For the text-containing cell, return its midpoint in [X, Y] coordinate format. 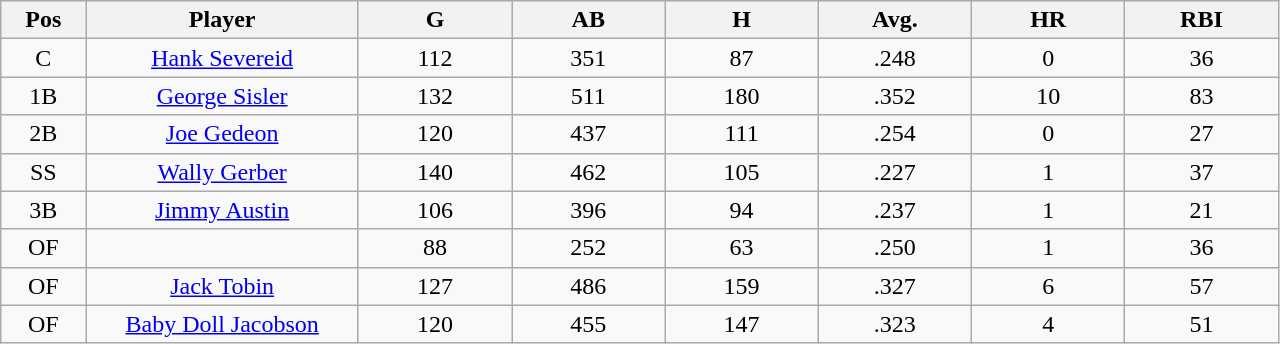
H [742, 20]
3B [44, 210]
127 [434, 286]
.352 [894, 96]
Wally Gerber [222, 172]
396 [588, 210]
C [44, 58]
RBI [1202, 20]
.248 [894, 58]
4 [1048, 324]
57 [1202, 286]
159 [742, 286]
27 [1202, 134]
437 [588, 134]
Jimmy Austin [222, 210]
.323 [894, 324]
455 [588, 324]
132 [434, 96]
AB [588, 20]
51 [1202, 324]
.237 [894, 210]
Jack Tobin [222, 286]
6 [1048, 286]
180 [742, 96]
.327 [894, 286]
G [434, 20]
462 [588, 172]
1B [44, 96]
George Sisler [222, 96]
Joe Gedeon [222, 134]
87 [742, 58]
.254 [894, 134]
Avg. [894, 20]
10 [1048, 96]
HR [1048, 20]
106 [434, 210]
511 [588, 96]
.250 [894, 248]
21 [1202, 210]
37 [1202, 172]
147 [742, 324]
SS [44, 172]
94 [742, 210]
Baby Doll Jacobson [222, 324]
88 [434, 248]
.227 [894, 172]
140 [434, 172]
112 [434, 58]
63 [742, 248]
111 [742, 134]
486 [588, 286]
Hank Severeid [222, 58]
Player [222, 20]
252 [588, 248]
83 [1202, 96]
351 [588, 58]
105 [742, 172]
2B [44, 134]
Pos [44, 20]
